Capture the cell that displays the provided text and extract its (x, y) central coordinate. 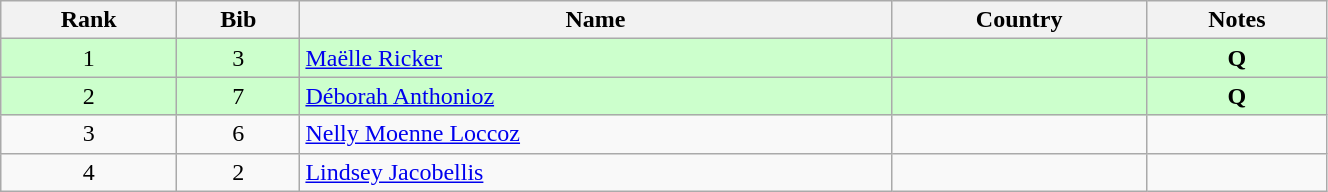
Maëlle Ricker (596, 58)
Déborah Anthonioz (596, 96)
Country (1019, 20)
Rank (89, 20)
7 (238, 96)
4 (89, 172)
Nelly Moenne Loccoz (596, 134)
1 (89, 58)
Lindsey Jacobellis (596, 172)
Notes (1236, 20)
6 (238, 134)
Name (596, 20)
Bib (238, 20)
